Return [X, Y] of the center of cell containing provided text 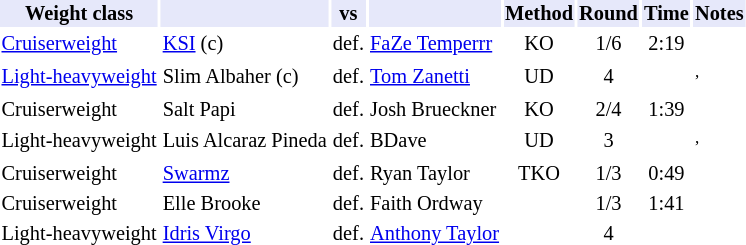
4 [609, 76]
3 [609, 141]
Method [540, 14]
Elle Brooke [244, 204]
vs [348, 14]
Faith Ordway [435, 204]
Tom Zanetti [435, 76]
Slim Albaher (c) [244, 76]
1/6 [609, 44]
Round [609, 14]
Josh Brueckner [435, 108]
KSI (c) [244, 44]
Time [666, 14]
1:39 [666, 108]
FaZe Temperrr [435, 44]
Salt Papi [244, 108]
1:41 [666, 204]
2:19 [666, 44]
TKO [540, 174]
2/4 [609, 108]
0:49 [666, 174]
BDave [435, 141]
Luis Alcaraz Pineda [244, 141]
Swarmz [244, 174]
Notes [719, 14]
Ryan Taylor [435, 174]
Weight class [79, 14]
